For the text-containing cell, return its midpoint in [X, Y] coordinate format. 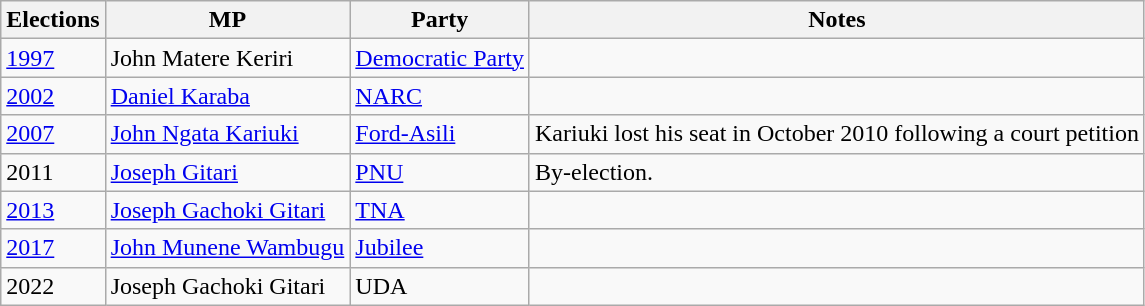
PNU [440, 172]
Elections [53, 20]
2002 [53, 96]
2007 [53, 134]
2013 [53, 210]
2011 [53, 172]
Ford-Asili [440, 134]
Notes [836, 20]
Kariuki lost his seat in October 2010 following a court petition [836, 134]
Party [440, 20]
John Matere Keriri [228, 58]
John Ngata Kariuki [228, 134]
Jubilee [440, 248]
By-election. [836, 172]
NARC [440, 96]
MP [228, 20]
TNA [440, 210]
UDA [440, 286]
Daniel Karaba [228, 96]
2017 [53, 248]
2022 [53, 286]
Democratic Party [440, 58]
John Munene Wambugu [228, 248]
1997 [53, 58]
Joseph Gitari [228, 172]
